Scan for the cell matching the given text and deliver its (X, Y) coordinate at center. 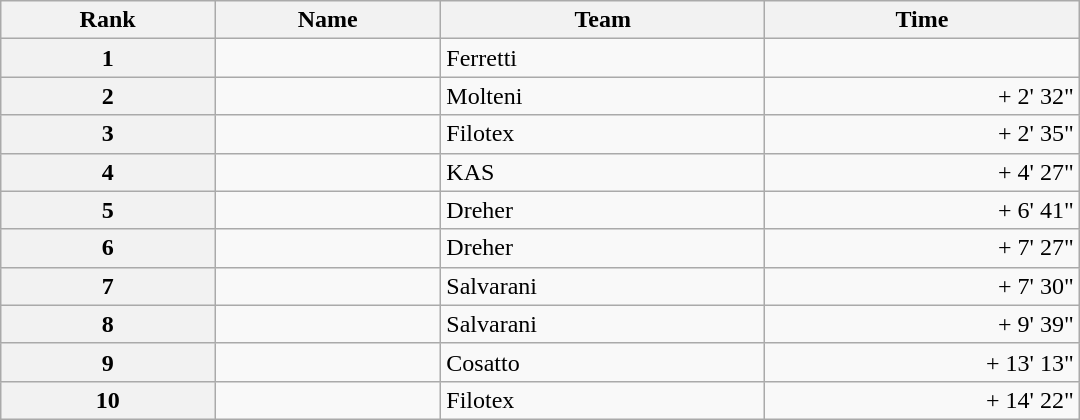
2 (108, 96)
7 (108, 286)
Time (922, 20)
KAS (603, 172)
9 (108, 362)
+ 13' 13" (922, 362)
+ 6' 41" (922, 210)
+ 2' 35" (922, 134)
10 (108, 400)
6 (108, 248)
+ 9' 39" (922, 324)
8 (108, 324)
Name (327, 20)
Team (603, 20)
+ 14' 22" (922, 400)
3 (108, 134)
+ 7' 27" (922, 248)
+ 2' 32" (922, 96)
Cosatto (603, 362)
+ 7' 30" (922, 286)
+ 4' 27" (922, 172)
1 (108, 58)
4 (108, 172)
Rank (108, 20)
5 (108, 210)
Ferretti (603, 58)
Molteni (603, 96)
